Return (x, y) of the center of cell containing provided text 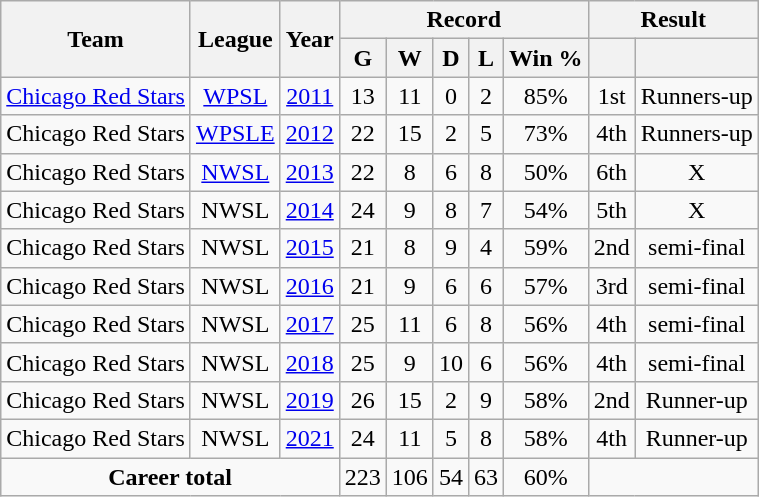
2021 (310, 438)
73% (546, 134)
1st (612, 96)
2013 (310, 172)
WPSL (235, 96)
3rd (612, 286)
54 (450, 477)
85% (546, 96)
Team (96, 39)
Win % (546, 58)
WPSLE (235, 134)
50% (546, 172)
5th (612, 210)
54% (546, 210)
223 (362, 477)
Career total (170, 477)
L (486, 58)
W (410, 58)
2017 (310, 324)
2016 (310, 286)
Result (673, 20)
26 (362, 400)
0 (450, 96)
60% (546, 477)
57% (546, 286)
63 (486, 477)
2018 (310, 362)
2019 (310, 400)
G (362, 58)
Record (464, 20)
6th (612, 172)
2011 (310, 96)
2014 (310, 210)
League (235, 39)
10 (450, 362)
D (450, 58)
4 (486, 248)
2012 (310, 134)
59% (546, 248)
2015 (310, 248)
Year (310, 39)
7 (486, 210)
13 (362, 96)
106 (410, 477)
